Scan for the cell matching the given text and deliver its (X, Y) coordinate at center. 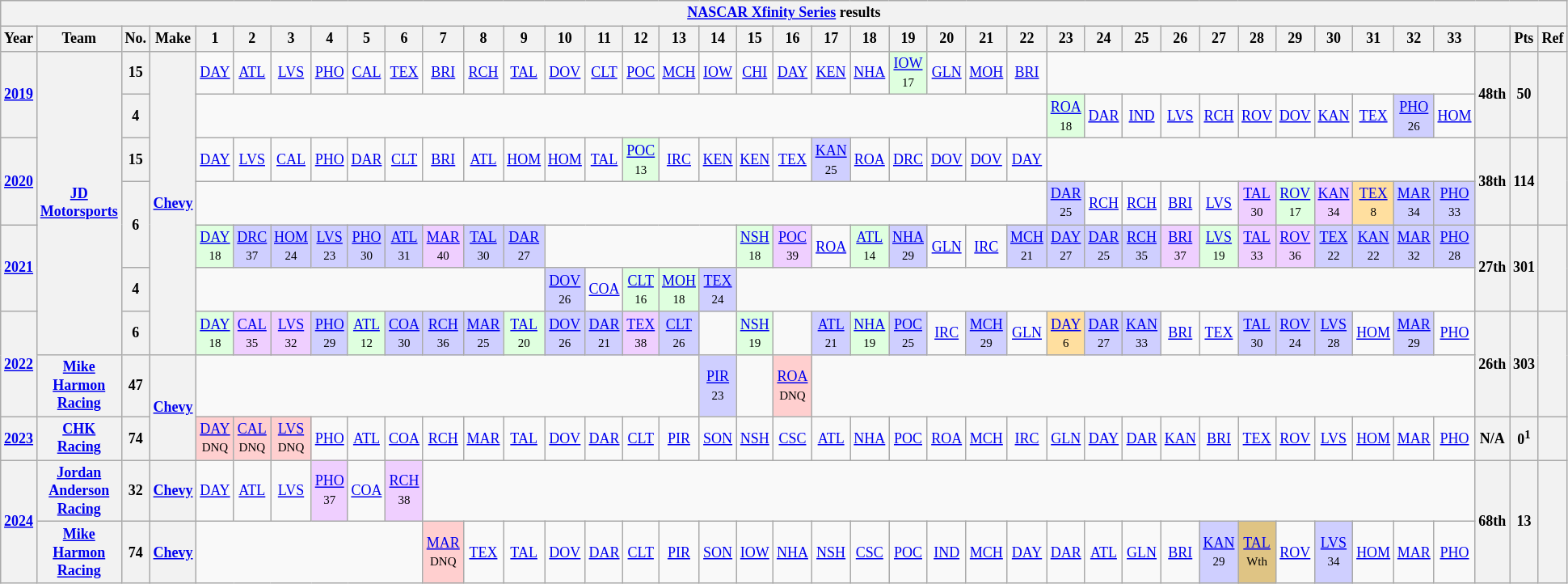
TEX38 (641, 333)
7 (443, 39)
RCH35 (1142, 247)
20 (946, 39)
HOM24 (291, 247)
PIR23 (718, 386)
2 (252, 39)
MARDNQ (443, 552)
CLT26 (679, 333)
COA30 (404, 333)
NSH18 (755, 247)
114 (1524, 181)
25 (1142, 39)
DRC (908, 159)
PHO29 (330, 333)
POC25 (908, 333)
MAR25 (483, 333)
ROADNQ (793, 386)
ATL14 (870, 247)
Jordan Anderson Racing (79, 491)
LVS23 (330, 247)
TAL33 (1258, 247)
JD Motorsports (79, 203)
NASCAR Xfinity Series results (784, 13)
TEX22 (1334, 247)
LVS28 (1334, 333)
CHK Racing (79, 438)
2019 (19, 94)
KAN25 (831, 159)
MCH29 (986, 333)
POC39 (793, 247)
N/A (1492, 438)
NHA29 (908, 247)
MAR29 (1414, 333)
CHI (755, 73)
MAR34 (1414, 203)
ROV24 (1295, 333)
ROV36 (1295, 247)
5 (367, 39)
ATL12 (367, 333)
PHO26 (1414, 116)
RCH36 (443, 333)
POC13 (641, 159)
2020 (19, 181)
MAR32 (1414, 247)
1 (215, 39)
LVSDNQ (291, 438)
8 (483, 39)
DAR21 (605, 333)
TALWth (1258, 552)
MOH18 (679, 290)
303 (1524, 364)
2023 (19, 438)
DAY6 (1065, 333)
LVS19 (1219, 247)
01 (1524, 438)
68th (1492, 522)
ATL21 (831, 333)
MCH21 (1027, 247)
48th (1492, 94)
22 (1027, 39)
23 (1065, 39)
PHO37 (330, 491)
MOH (986, 73)
27 (1219, 39)
19 (908, 39)
Team (79, 39)
Pts (1524, 39)
18 (870, 39)
CALDNQ (252, 438)
17 (831, 39)
301 (1524, 269)
PHO33 (1455, 203)
21 (986, 39)
27th (1492, 269)
IOW17 (908, 73)
Year (19, 39)
26th (1492, 364)
31 (1374, 39)
11 (605, 39)
NSH19 (755, 333)
28 (1258, 39)
38th (1492, 181)
LVS32 (291, 333)
TEX8 (1374, 203)
29 (1295, 39)
2024 (19, 522)
KAN33 (1142, 333)
24 (1104, 39)
Make (173, 39)
RCH38 (404, 491)
CAL35 (252, 333)
PHO28 (1455, 247)
16 (793, 39)
Ref (1553, 39)
TEX24 (718, 290)
2021 (19, 269)
47 (136, 386)
26 (1180, 39)
14 (718, 39)
MAR40 (443, 247)
No. (136, 39)
DAY27 (1065, 247)
ROA18 (1065, 116)
NHA19 (870, 333)
KAN22 (1374, 247)
DRC37 (252, 247)
3 (291, 39)
30 (1334, 39)
33 (1455, 39)
KAN34 (1334, 203)
ROV17 (1295, 203)
PHO30 (367, 247)
LVS34 (1334, 552)
12 (641, 39)
50 (1524, 94)
BRI37 (1180, 247)
ATL31 (404, 247)
2022 (19, 364)
KAN29 (1219, 552)
DAYDNQ (215, 438)
9 (524, 39)
10 (566, 39)
CLT16 (641, 290)
TAL20 (524, 333)
